Determine the (X, Y) coordinate at the center of the cell enclosing the given text.  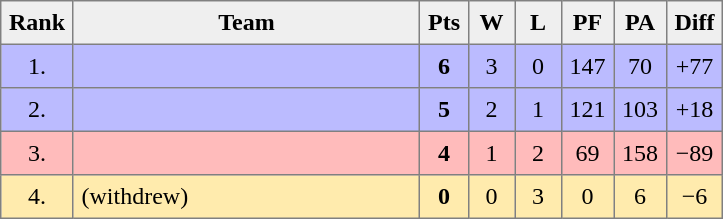
103 (640, 110)
−89 (694, 153)
Diff (694, 23)
4. (38, 197)
PF (587, 23)
69 (587, 153)
158 (640, 153)
147 (587, 66)
W (491, 23)
Team (246, 23)
2. (38, 110)
PA (640, 23)
4 (444, 153)
Rank (38, 23)
5 (444, 110)
3. (38, 153)
(withdrew) (246, 197)
Pts (444, 23)
L (538, 23)
−6 (694, 197)
1. (38, 66)
+18 (694, 110)
121 (587, 110)
+77 (694, 66)
70 (640, 66)
